For the text-containing cell, return its midpoint in (X, Y) coordinate format. 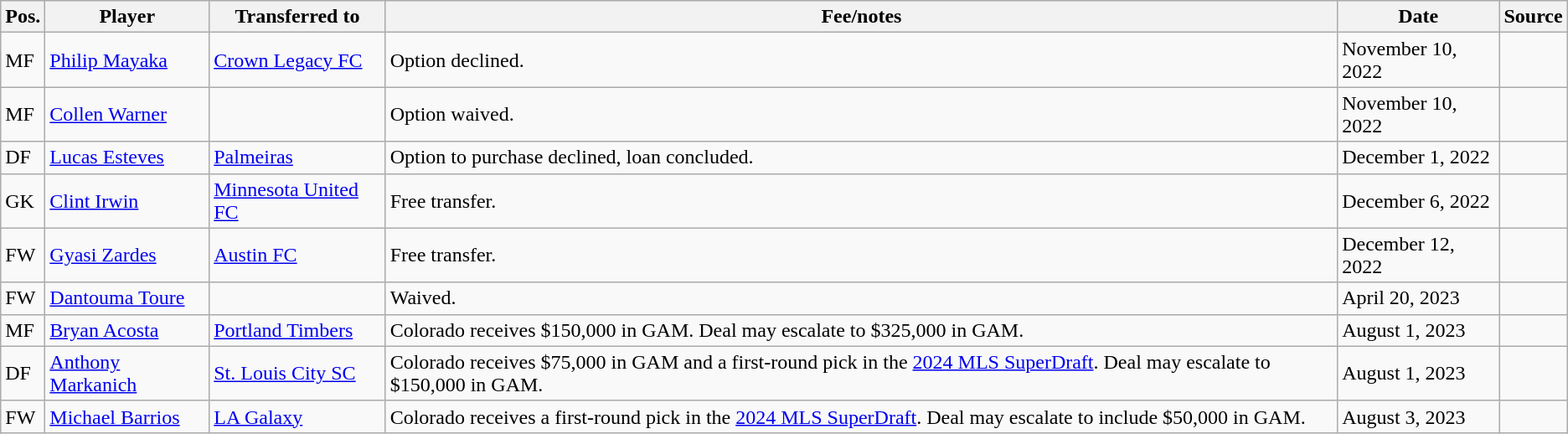
Source (1533, 17)
Collen Warner (127, 114)
Michael Barrios (127, 416)
Palmeiras (297, 158)
December 6, 2022 (1419, 201)
Lucas Esteves (127, 158)
Clint Irwin (127, 201)
Colorado receives a first-round pick in the 2024 MLS SuperDraft. Deal may escalate to include $50,000 in GAM. (861, 416)
GK (23, 201)
Option declined. (861, 60)
Transferred to (297, 17)
December 12, 2022 (1419, 255)
Fee/notes (861, 17)
LA Galaxy (297, 416)
Dantouma Toure (127, 298)
Portland Timbers (297, 330)
Philip Mayaka (127, 60)
Anthony Markanich (127, 374)
Minnesota United FC (297, 201)
April 20, 2023 (1419, 298)
Colorado receives $150,000 in GAM. Deal may escalate to $325,000 in GAM. (861, 330)
Player (127, 17)
Option to purchase declined, loan concluded. (861, 158)
Date (1419, 17)
Bryan Acosta (127, 330)
Waived. (861, 298)
Gyasi Zardes (127, 255)
Crown Legacy FC (297, 60)
St. Louis City SC (297, 374)
Option waived. (861, 114)
Austin FC (297, 255)
December 1, 2022 (1419, 158)
Pos. (23, 17)
August 3, 2023 (1419, 416)
Colorado receives $75,000 in GAM and a first-round pick in the 2024 MLS SuperDraft. Deal may escalate to $150,000 in GAM. (861, 374)
